Return the [x, y] coordinate for the center point of the cell that contains the specified text.  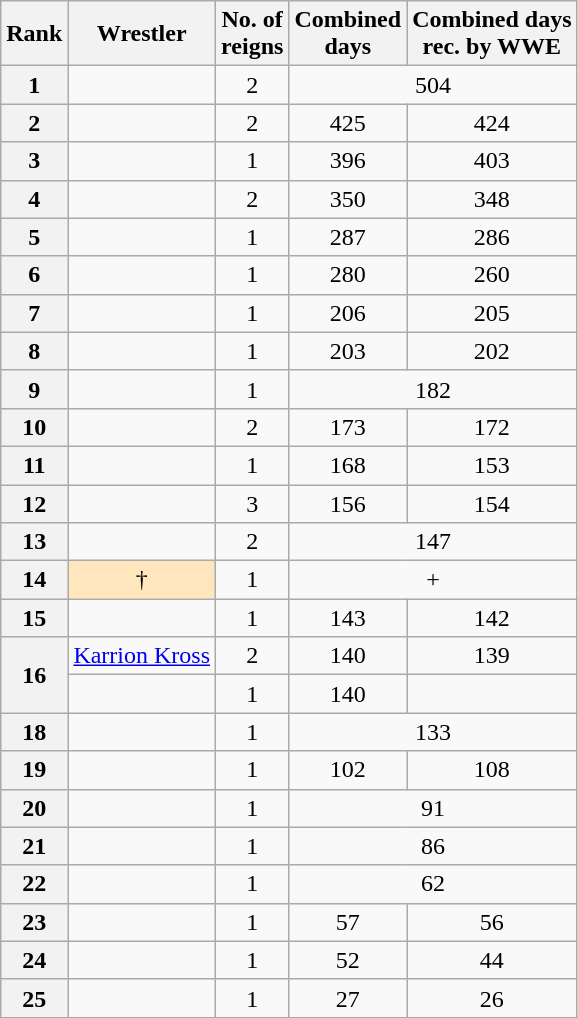
No. ofreigns [252, 34]
Combined daysrec. by WWE [492, 34]
139 [492, 656]
57 [348, 922]
18 [34, 732]
154 [492, 503]
147 [433, 542]
10 [34, 427]
205 [492, 313]
4 [34, 199]
425 [348, 123]
27 [348, 998]
396 [348, 161]
8 [34, 351]
280 [348, 275]
Wrestler [142, 34]
350 [348, 199]
156 [348, 503]
173 [348, 427]
143 [348, 618]
108 [492, 770]
133 [433, 732]
286 [492, 237]
26 [492, 998]
260 [492, 275]
403 [492, 161]
182 [433, 389]
+ [433, 580]
287 [348, 237]
7 [34, 313]
Karrion Kross [142, 656]
202 [492, 351]
20 [34, 808]
19 [34, 770]
172 [492, 427]
16 [34, 675]
102 [348, 770]
Rank [34, 34]
† [142, 580]
6 [34, 275]
56 [492, 922]
91 [433, 808]
11 [34, 465]
14 [34, 580]
142 [492, 618]
348 [492, 199]
9 [34, 389]
424 [492, 123]
13 [34, 542]
504 [433, 85]
22 [34, 884]
Combineddays [348, 34]
168 [348, 465]
44 [492, 960]
86 [433, 846]
5 [34, 237]
15 [34, 618]
203 [348, 351]
21 [34, 846]
12 [34, 503]
23 [34, 922]
24 [34, 960]
52 [348, 960]
25 [34, 998]
206 [348, 313]
153 [492, 465]
62 [433, 884]
